For the text-containing cell, return its midpoint in [x, y] coordinate format. 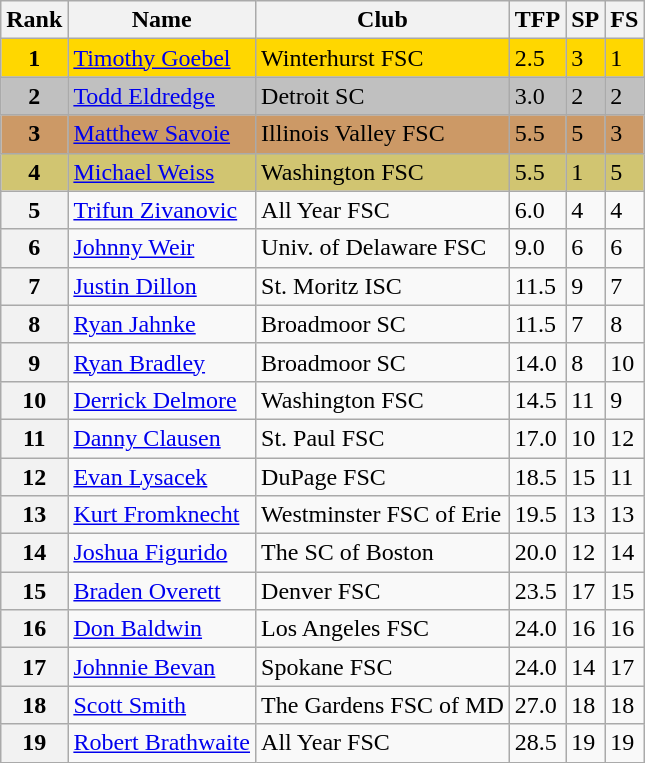
19.5 [537, 515]
Los Angeles FSC [383, 629]
Danny Clausen [162, 438]
Joshua Figurido [162, 553]
Scott Smith [162, 705]
2.5 [537, 58]
Trifun Zivanovic [162, 210]
9.0 [537, 248]
Matthew Savoie [162, 134]
Name [162, 20]
27.0 [537, 705]
The SC of Boston [383, 553]
3.0 [537, 96]
FS [624, 20]
St. Paul FSC [383, 438]
Spokane FSC [383, 667]
Rank [34, 20]
Derrick Delmore [162, 400]
Westminster FSC of Erie [383, 515]
Johnnie Bevan [162, 667]
St. Moritz ISC [383, 286]
Winterhurst FSC [383, 58]
Timothy Goebel [162, 58]
TFP [537, 20]
18.5 [537, 477]
Robert Brathwaite [162, 743]
The Gardens FSC of MD [383, 705]
Kurt Fromknecht [162, 515]
Don Baldwin [162, 629]
Michael Weiss [162, 172]
SP [586, 20]
Johnny Weir [162, 248]
Justin Dillon [162, 286]
Club [383, 20]
14.5 [537, 400]
Illinois Valley FSC [383, 134]
Denver FSC [383, 591]
14.0 [537, 362]
28.5 [537, 743]
Detroit SC [383, 96]
6.0 [537, 210]
17.0 [537, 438]
Ryan Bradley [162, 362]
Univ. of Delaware FSC [383, 248]
Evan Lysacek [162, 477]
Todd Eldredge [162, 96]
DuPage FSC [383, 477]
23.5 [537, 591]
Braden Overett [162, 591]
20.0 [537, 553]
Ryan Jahnke [162, 324]
